Detect which cell encompasses the target text, then output its (x, y) center coordinate. 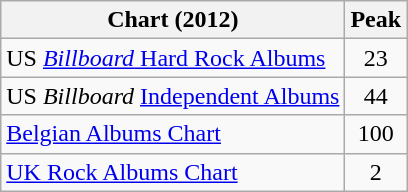
44 (376, 96)
UK Rock Albums Chart (173, 172)
23 (376, 58)
US Billboard Independent Albums (173, 96)
Peak (376, 20)
Chart (2012) (173, 20)
100 (376, 134)
US Billboard Hard Rock Albums (173, 58)
2 (376, 172)
Belgian Albums Chart (173, 134)
